Provide the (X, Y) coordinate of the cell's center where the given text is located.  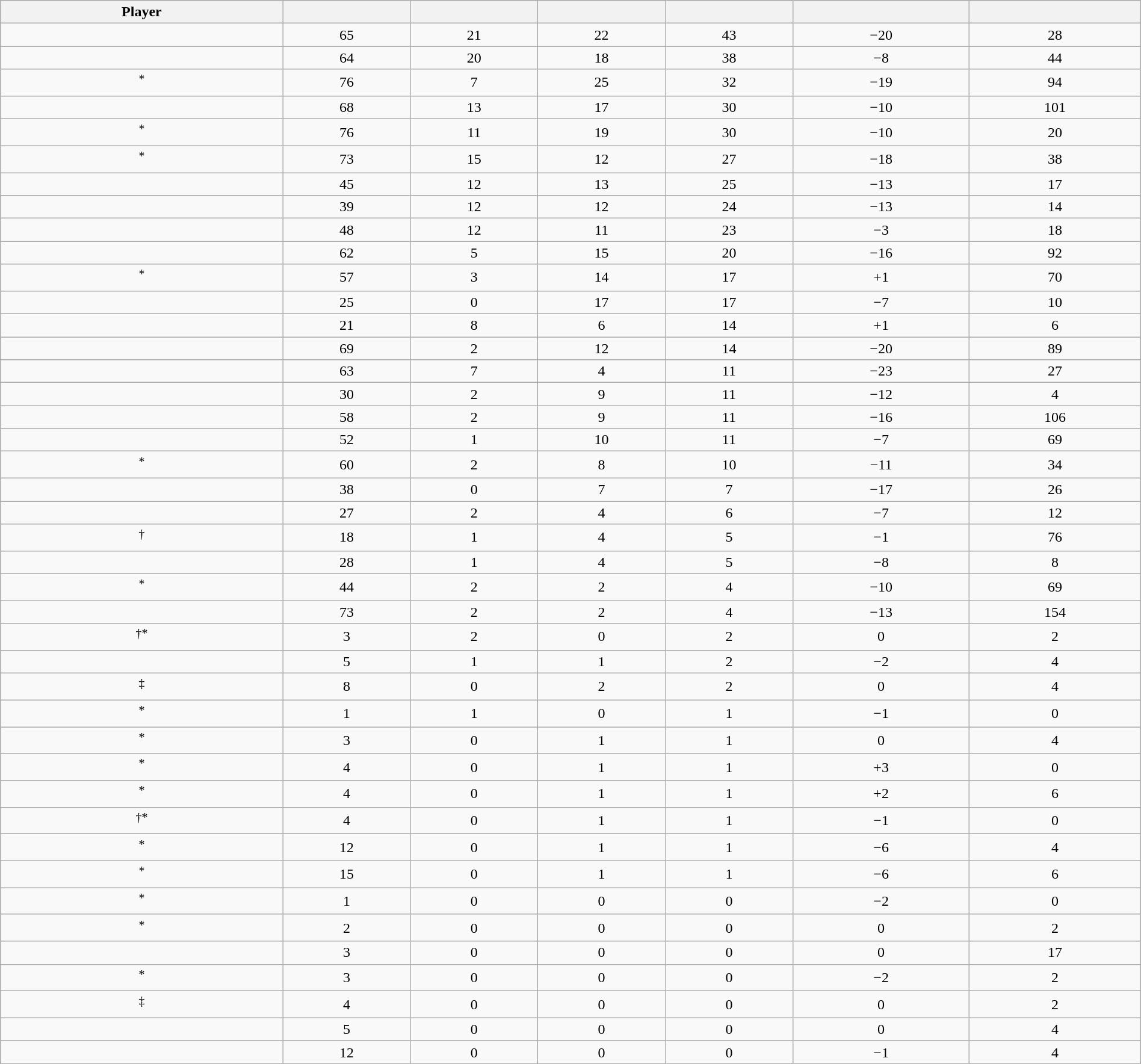
52 (347, 440)
26 (1055, 489)
−3 (881, 230)
57 (347, 278)
94 (1055, 83)
89 (1055, 348)
45 (347, 184)
60 (347, 465)
22 (602, 35)
106 (1055, 417)
68 (347, 107)
58 (347, 417)
24 (729, 207)
70 (1055, 278)
−17 (881, 489)
23 (729, 230)
−19 (881, 83)
34 (1055, 465)
65 (347, 35)
+2 (881, 794)
43 (729, 35)
32 (729, 83)
−12 (881, 394)
101 (1055, 107)
Player (142, 12)
39 (347, 207)
48 (347, 230)
92 (1055, 253)
−18 (881, 159)
† (142, 538)
−11 (881, 465)
64 (347, 58)
154 (1055, 612)
19 (602, 132)
−23 (881, 371)
62 (347, 253)
63 (347, 371)
+3 (881, 767)
